For the text-containing cell, return its midpoint in (X, Y) coordinate format. 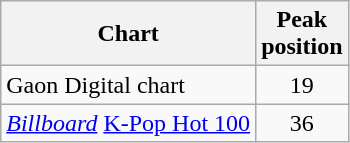
Gaon Digital chart (128, 85)
19 (302, 85)
Billboard K-Pop Hot 100 (128, 123)
Peakposition (302, 34)
36 (302, 123)
Chart (128, 34)
